Return (x, y) of the center of cell containing provided text 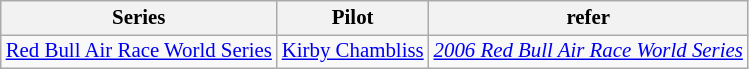
Pilot (353, 18)
2006 Red Bull Air Race World Series (588, 51)
refer (588, 18)
Series (139, 18)
Kirby Chambliss (353, 51)
Red Bull Air Race World Series (139, 51)
